Return [x, y] of the center of cell containing provided text 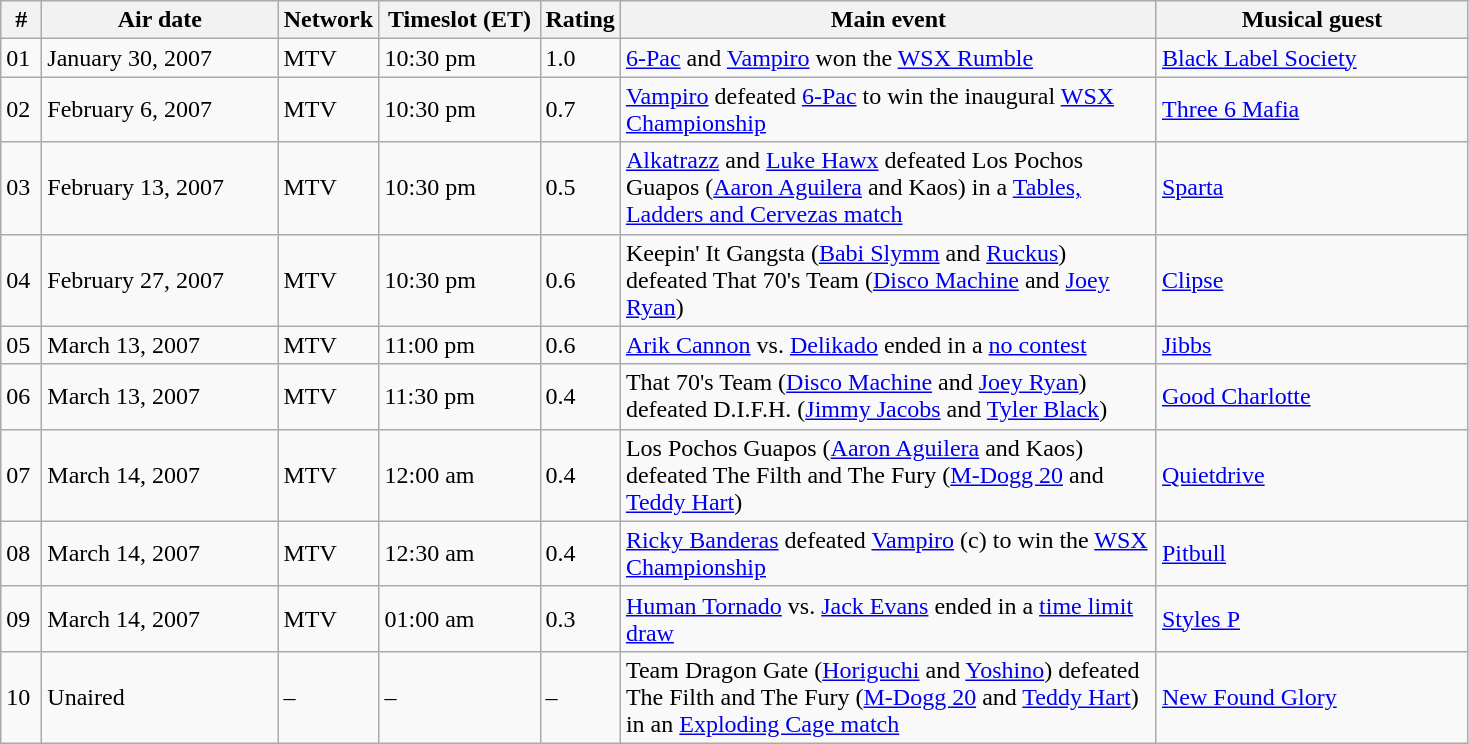
Black Label Society [1312, 58]
09 [22, 618]
11:00 pm [460, 345]
That 70's Team (Disco Machine and Joey Ryan) defeated D.I.F.H. (Jimmy Jacobs and Tyler Black) [888, 396]
Vampiro defeated 6-Pac to win the inaugural WSX Championship [888, 110]
01:00 am [460, 618]
Clipse [1312, 280]
0.3 [580, 618]
Human Tornado vs. Jack Evans ended in a time limit draw [888, 618]
Musical guest [1312, 20]
February 27, 2007 [160, 280]
12:30 am [460, 554]
Quietdrive [1312, 475]
12:00 am [460, 475]
Sparta [1312, 188]
04 [22, 280]
Pitbull [1312, 554]
Jibbs [1312, 345]
Network [328, 20]
Rating [580, 20]
February 13, 2007 [160, 188]
January 30, 2007 [160, 58]
11:30 pm [460, 396]
01 [22, 58]
07 [22, 475]
Unaired [160, 697]
1.0 [580, 58]
# [22, 20]
0.7 [580, 110]
Good Charlotte [1312, 396]
0.5 [580, 188]
Alkatrazz and Luke Hawx defeated Los Pochos Guapos (Aaron Aguilera and Kaos) in a Tables, Ladders and Cervezas match [888, 188]
6-Pac and Vampiro won the WSX Rumble [888, 58]
05 [22, 345]
06 [22, 396]
New Found Glory [1312, 697]
February 6, 2007 [160, 110]
Air date [160, 20]
Keepin' It Gangsta (Babi Slymm and Ruckus) defeated That 70's Team (Disco Machine and Joey Ryan) [888, 280]
Styles P [1312, 618]
Three 6 Mafia [1312, 110]
Timeslot (ET) [460, 20]
03 [22, 188]
Main event [888, 20]
Arik Cannon vs. Delikado ended in a no contest [888, 345]
Los Pochos Guapos (Aaron Aguilera and Kaos) defeated The Filth and The Fury (M-Dogg 20 and Teddy Hart) [888, 475]
Ricky Banderas defeated Vampiro (c) to win the WSX Championship [888, 554]
10 [22, 697]
Team Dragon Gate (Horiguchi and Yoshino) defeated The Filth and The Fury (M-Dogg 20 and Teddy Hart) in an Exploding Cage match [888, 697]
02 [22, 110]
08 [22, 554]
